Detect which cell encompasses the target text, then output its (X, Y) center coordinate. 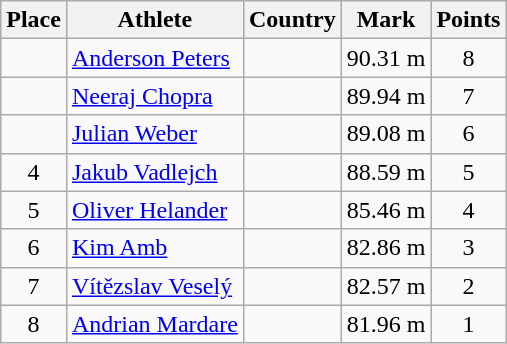
1 (468, 324)
82.57 m (386, 286)
Neeraj Chopra (154, 96)
Kim Amb (154, 248)
82.86 m (386, 248)
Anderson Peters (154, 58)
Mark (386, 20)
85.46 m (386, 210)
2 (468, 286)
81.96 m (386, 324)
Oliver Helander (154, 210)
Points (468, 20)
Place (34, 20)
Vítězslav Veselý (154, 286)
Country (292, 20)
89.94 m (386, 96)
3 (468, 248)
Andrian Mardare (154, 324)
88.59 m (386, 172)
Athlete (154, 20)
Julian Weber (154, 134)
90.31 m (386, 58)
Jakub Vadlejch (154, 172)
89.08 m (386, 134)
